For the text-containing cell, return its midpoint in (X, Y) coordinate format. 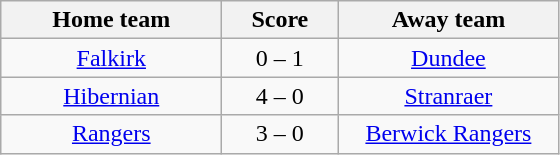
Berwick Rangers (448, 134)
Away team (448, 20)
Home team (112, 20)
Stranraer (448, 96)
3 – 0 (280, 134)
Falkirk (112, 58)
Hibernian (112, 96)
0 – 1 (280, 58)
4 – 0 (280, 96)
Score (280, 20)
Dundee (448, 58)
Rangers (112, 134)
